Locate the cell with the specified text and output its (X, Y) center coordinate. 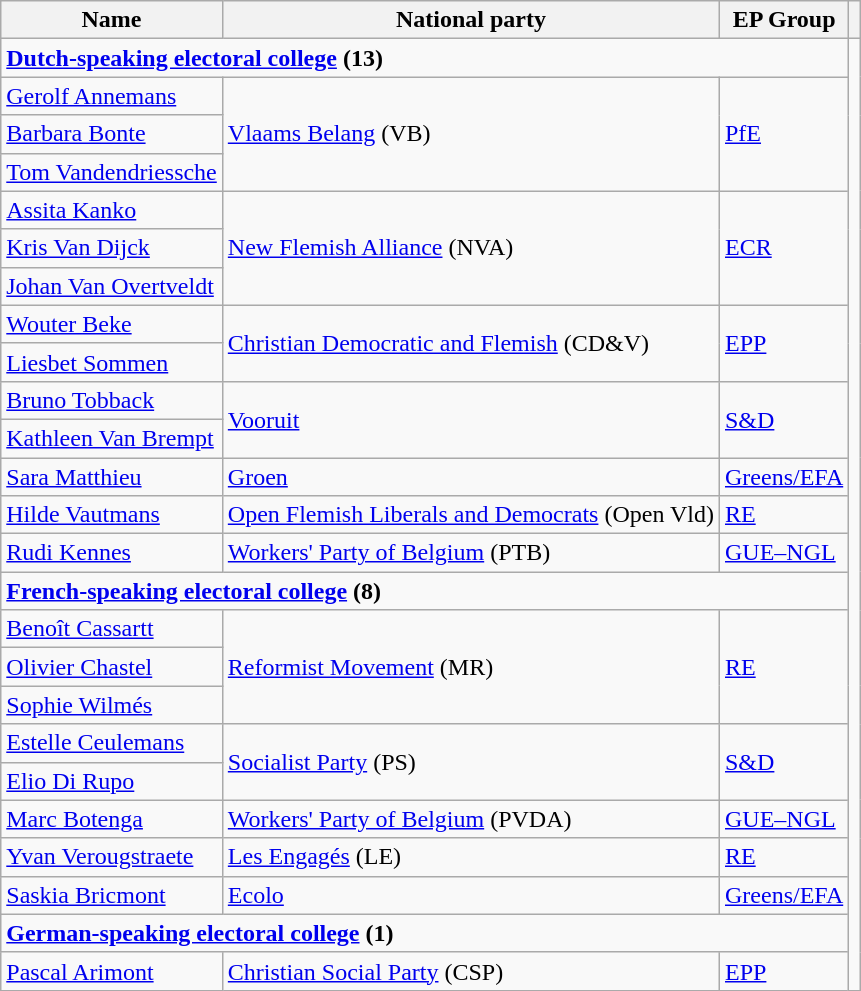
Wouter Beke (112, 324)
Olivier Chastel (112, 667)
Open Flemish Liberals and Democrats (Open Vld) (470, 515)
Sophie Wilmés (112, 705)
Elio Di Rupo (112, 781)
Pascal Arimont (112, 971)
Yvan Verougstraete (112, 857)
Workers' Party of Belgium (PTB) (470, 553)
German-speaking electoral college (1) (425, 933)
Johan Van Overtveldt (112, 286)
National party (470, 20)
EP Group (784, 20)
Reformist Movement (MR) (470, 667)
Kathleen Van Brempt (112, 438)
Assita Kanko (112, 210)
Name (112, 20)
Workers' Party of Belgium (PVDA) (470, 819)
Dutch-speaking electoral college (13) (425, 58)
PfE (784, 134)
Sara Matthieu (112, 477)
Vooruit (470, 419)
New Flemish Alliance (NVA) (470, 248)
Groen (470, 477)
Kris Van Dijck (112, 248)
Bruno Tobback (112, 400)
Saskia Bricmont (112, 895)
Ecolo (470, 895)
Barbara Bonte (112, 134)
Christian Democratic and Flemish (CD&V) (470, 343)
Estelle Ceulemans (112, 743)
Rudi Kennes (112, 553)
Hilde Vautmans (112, 515)
French-speaking electoral college (8) (425, 591)
Tom Vandendriessche (112, 172)
Les Engagés (LE) (470, 857)
Christian Social Party (CSP) (470, 971)
Benoît Cassartt (112, 629)
Gerolf Annemans (112, 96)
Marc Botenga (112, 819)
ECR (784, 248)
Vlaams Belang (VB) (470, 134)
Liesbet Sommen (112, 362)
Socialist Party (PS) (470, 762)
